Determine the [x, y] coordinate at the center of the cell enclosing the given text.  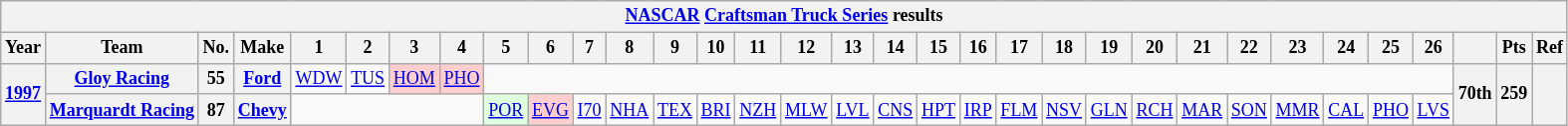
TUS [369, 78]
SON [1249, 110]
14 [896, 48]
LVL [853, 110]
RCH [1155, 110]
10 [715, 48]
70th [1474, 94]
CNS [896, 110]
259 [1514, 94]
MAR [1202, 110]
8 [630, 48]
GLN [1109, 110]
Gloy Racing [122, 78]
5 [506, 48]
Team [122, 48]
Ref [1550, 48]
16 [978, 48]
MMR [1297, 110]
Pts [1514, 48]
NZH [758, 110]
EVG [551, 110]
15 [938, 48]
24 [1347, 48]
HPT [938, 110]
13 [853, 48]
Year [24, 48]
22 [1249, 48]
BRI [715, 110]
20 [1155, 48]
6 [551, 48]
55 [215, 78]
WDW [319, 78]
21 [1202, 48]
26 [1433, 48]
HOM [414, 78]
87 [215, 110]
23 [1297, 48]
25 [1391, 48]
17 [1019, 48]
TEX [675, 110]
Marquardt Racing [122, 110]
18 [1064, 48]
4 [462, 48]
NSV [1064, 110]
FLM [1019, 110]
I70 [590, 110]
12 [807, 48]
CAL [1347, 110]
2 [369, 48]
3 [414, 48]
19 [1109, 48]
MLW [807, 110]
1 [319, 48]
NHA [630, 110]
Ford [262, 78]
Make [262, 48]
LVS [1433, 110]
9 [675, 48]
7 [590, 48]
1997 [24, 94]
No. [215, 48]
Chevy [262, 110]
11 [758, 48]
NASCAR Craftsman Truck Series results [785, 16]
IRP [978, 110]
POR [506, 110]
